Extract the (x, y) coordinate from the center of the cell holding the provided text.  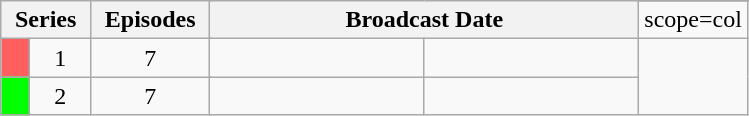
scope=col (694, 20)
Episodes (150, 20)
1 (60, 58)
Series (46, 20)
Broadcast Date (424, 20)
2 (60, 96)
